Find where the given text appears and provide that cell's center as [X, Y] coordinate. 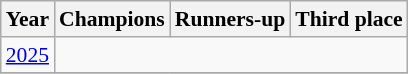
Runners-up [230, 19]
Champions [112, 19]
2025 [28, 55]
Year [28, 19]
Third place [348, 19]
